Determine the (x, y) coordinate at the center of the cell enclosing the given text.  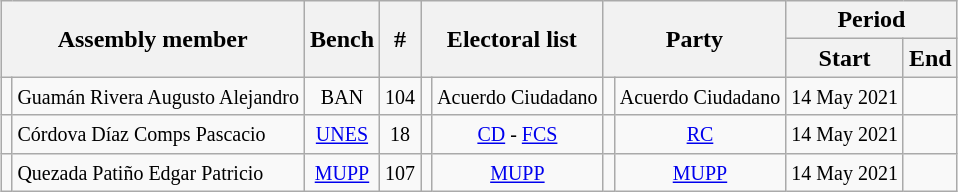
Electoral list (512, 39)
Bench (342, 39)
18 (400, 134)
Córdova Díaz Comps Pascacio (158, 134)
Guamán Rivera Augusto Alejandro (158, 96)
104 (400, 96)
CD - FCS (518, 134)
107 (400, 172)
BAN (342, 96)
Assembly member (153, 39)
Start (845, 58)
# (400, 39)
Quezada Patiño Edgar Patricio (158, 172)
Party (694, 39)
UNES (342, 134)
Period (872, 20)
RC (700, 134)
End (930, 58)
